Capture the cell that displays the provided text and extract its [X, Y] central coordinate. 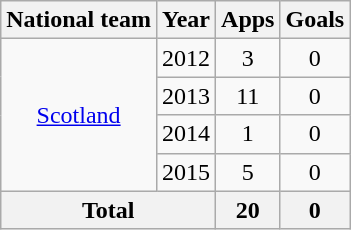
2014 [186, 134]
Goals [315, 20]
3 [248, 58]
Scotland [79, 115]
Apps [248, 20]
11 [248, 96]
20 [248, 210]
1 [248, 134]
5 [248, 172]
Total [108, 210]
National team [79, 20]
Year [186, 20]
2015 [186, 172]
2013 [186, 96]
2012 [186, 58]
